Pinpoint the cell where the given text exists, returning its [X, Y] midpoint coordinate. 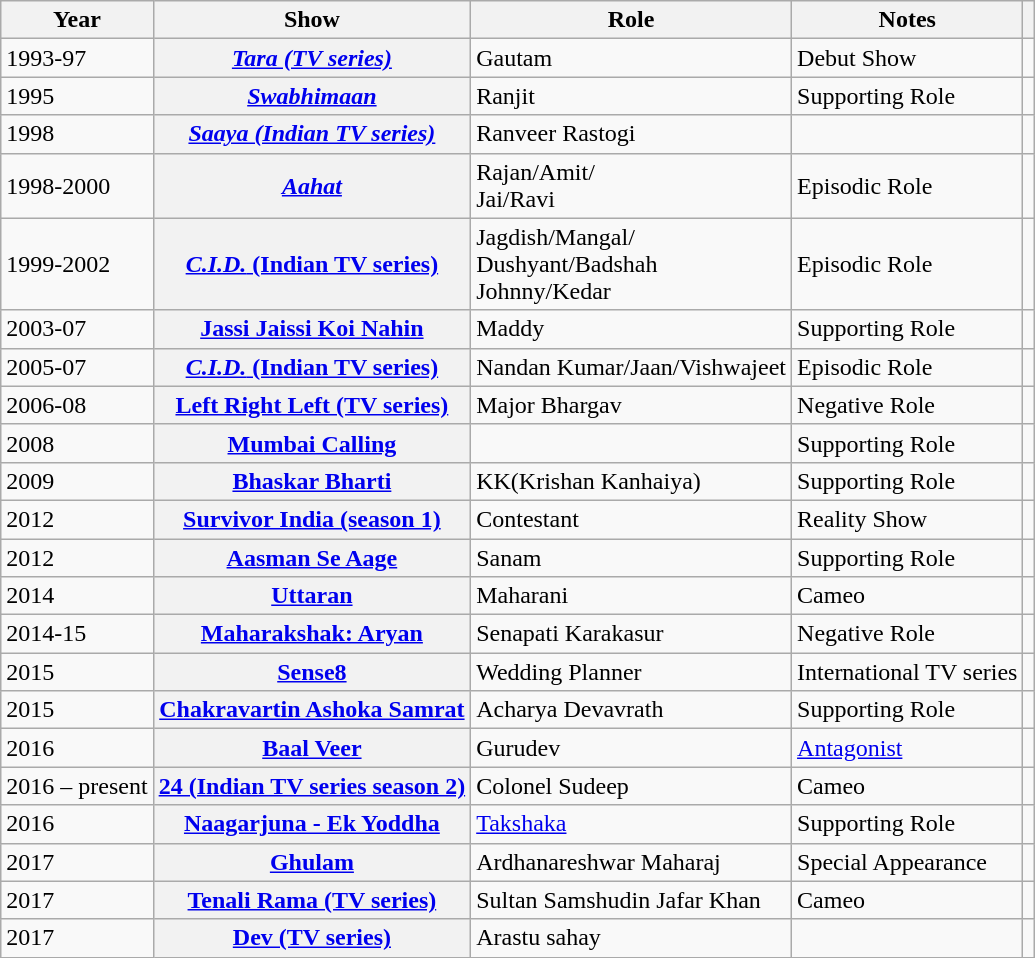
KK(Krishan Kanhaiya) [632, 481]
Ardhanareshwar Maharaj [632, 862]
2014-15 [77, 634]
International TV series [908, 672]
Uttaran [312, 596]
Notes [908, 20]
Show [312, 20]
Tenali Rama (TV series) [312, 900]
Ranjit [632, 96]
Senapati Karakasur [632, 634]
Jassi Jaissi Koi Nahin [312, 329]
Special Appearance [908, 862]
Wedding Planner [632, 672]
2014 [77, 596]
Gautam [632, 58]
Sanam [632, 557]
2003-07 [77, 329]
Takshaka [632, 824]
Tara (TV series) [312, 58]
Survivor India (season 1) [312, 519]
Reality Show [908, 519]
Maharani [632, 596]
Ranveer Rastogi [632, 134]
2006-08 [77, 405]
Major Bhargav [632, 405]
2005-07 [77, 367]
Rajan/Amit/Jai/Ravi [632, 186]
Maharakshak: Aryan [312, 634]
2009 [77, 481]
Sultan Samshudin Jafar Khan [632, 900]
Role [632, 20]
1998-2000 [77, 186]
Jagdish/Mangal/Dushyant/BadshahJohnny/Kedar [632, 264]
Baal Veer [312, 748]
1995 [77, 96]
Mumbai Calling [312, 443]
Sense8 [312, 672]
2016 – present [77, 786]
Acharya Devavrath [632, 710]
Saaya (Indian TV series) [312, 134]
Colonel Sudeep [632, 786]
Ghulam [312, 862]
Aasman Se Aage [312, 557]
Contestant [632, 519]
Dev (TV series) [312, 938]
Year [77, 20]
Aahat [312, 186]
1999-2002 [77, 264]
Left Right Left (TV series) [312, 405]
Bhaskar Bharti [312, 481]
Chakravartin Ashoka Samrat [312, 710]
Debut Show [908, 58]
Antagonist [908, 748]
Gurudev [632, 748]
Swabhimaan [312, 96]
Nandan Kumar/Jaan/Vishwajeet [632, 367]
24 (Indian TV series season 2) [312, 786]
1998 [77, 134]
Maddy [632, 329]
Naagarjuna - Ek Yoddha [312, 824]
Arastu sahay [632, 938]
2008 [77, 443]
1993-97 [77, 58]
